Locate the cell with the specified text and output its (x, y) center coordinate. 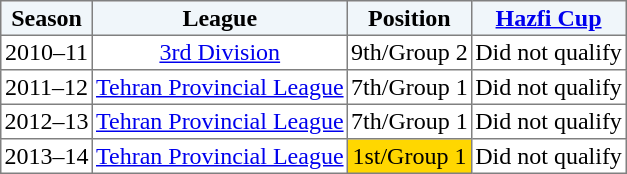
Season (47, 18)
2012–13 (47, 121)
9th/Group 2 (409, 52)
Hazfi Cup (548, 18)
1st/Group 1 (409, 156)
Position (409, 18)
League (220, 18)
2010–11 (47, 52)
3rd Division (220, 52)
2013–14 (47, 156)
2011–12 (47, 87)
